Determine the (x, y) coordinate at the center of the cell enclosing the given text.  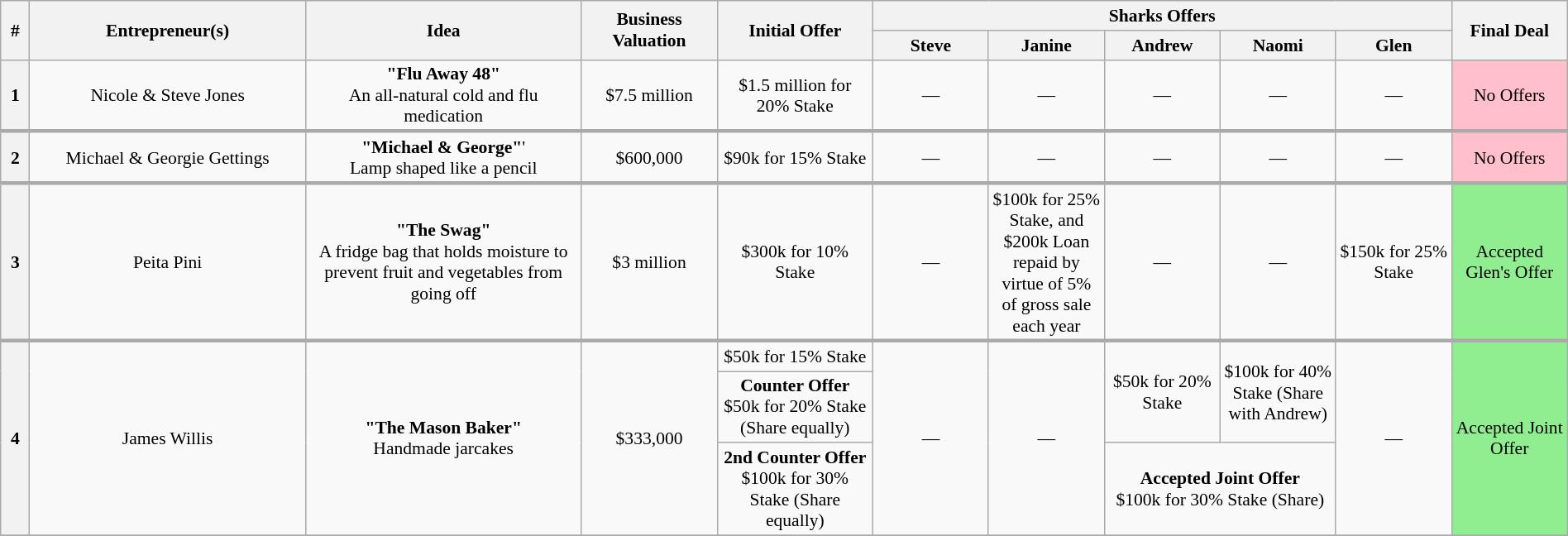
Janine (1046, 45)
$7.5 million (649, 96)
Steve (930, 45)
$50k for 20% Stake (1162, 392)
Accepted Joint Offer$100k for 30% Stake (Share) (1220, 490)
4 (15, 438)
$600,000 (649, 157)
$100k for 40% Stake (Share with Andrew) (1278, 392)
Initial Offer (795, 30)
"The Swag" A fridge bag that holds moisture to prevent fruit and vegetables from going off (443, 262)
Accepted Glen's Offer (1509, 262)
$100k for 25% Stake, and $200k Loan repaid by virtue of 5% of gross sale each year (1046, 262)
# (15, 30)
1 (15, 96)
$1.5 million for 20% Stake (795, 96)
Accepted Joint Offer (1509, 438)
Peita Pini (168, 262)
$300k for 10% Stake (795, 262)
2 (15, 157)
$3 million (649, 262)
3 (15, 262)
$50k for 15% Stake (795, 356)
Business Valuation (649, 30)
Idea (443, 30)
Michael & Georgie Gettings (168, 157)
"Flu Away 48" An all-natural cold and flu medication (443, 96)
$90k for 15% Stake (795, 157)
"Michael & George"' Lamp shaped like a pencil (443, 157)
$333,000 (649, 438)
Sharks Offers (1162, 16)
$150k for 25% Stake (1394, 262)
Final Deal (1509, 30)
Glen (1394, 45)
Naomi (1278, 45)
2nd Counter Offer$100k for 30% Stake (Share equally) (795, 490)
Entrepreneur(s) (168, 30)
Andrew (1162, 45)
Nicole & Steve Jones (168, 96)
James Willis (168, 438)
Counter Offer$50k for 20% Stake (Share equally) (795, 407)
"The Mason Baker" Handmade jarcakes (443, 438)
